Find where the given text appears and provide that cell's center as [x, y] coordinate. 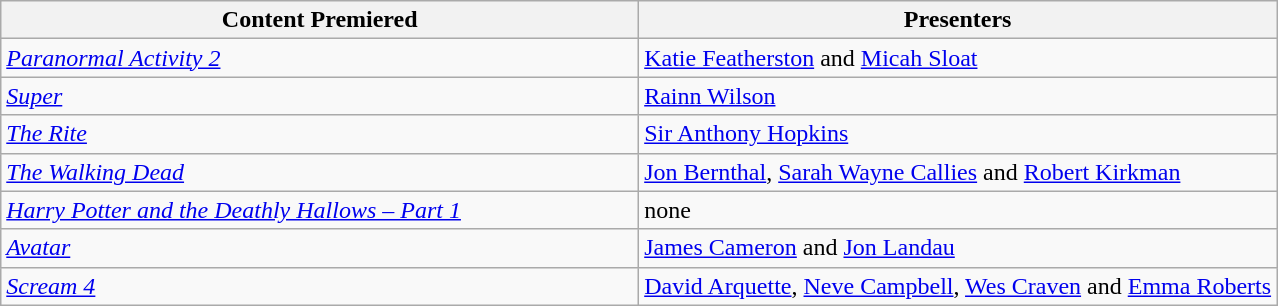
Scream 4 [320, 286]
Jon Bernthal, Sarah Wayne Callies and Robert Kirkman [958, 172]
James Cameron and Jon Landau [958, 248]
Content Premiered [320, 20]
Super [320, 96]
Harry Potter and the Deathly Hallows – Part 1 [320, 210]
The Walking Dead [320, 172]
The Rite [320, 134]
Paranormal Activity 2 [320, 58]
Katie Featherston and Micah Sloat [958, 58]
David Arquette, Neve Campbell, Wes Craven and Emma Roberts [958, 286]
Sir Anthony Hopkins [958, 134]
Rainn Wilson [958, 96]
none [958, 210]
Presenters [958, 20]
Avatar [320, 248]
